Scan for the cell matching the given text and deliver its (x, y) coordinate at center. 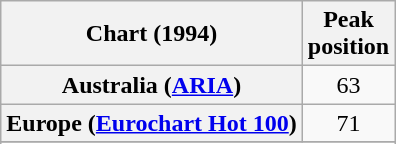
63 (348, 85)
71 (348, 123)
Peakposition (348, 34)
Australia (ARIA) (152, 85)
Chart (1994) (152, 34)
Europe (Eurochart Hot 100) (152, 123)
